From the cell containing the given text, extract its center point as [x, y] coordinate. 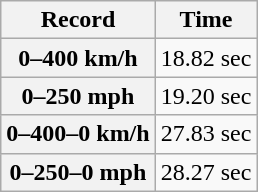
19.20 sec [206, 96]
0–400 km/h [78, 58]
18.82 sec [206, 58]
0–250–0 mph [78, 172]
0–400–0 km/h [78, 134]
Time [206, 20]
28.27 sec [206, 172]
0–250 mph [78, 96]
27.83 sec [206, 134]
Record [78, 20]
